Capture the cell that displays the provided text and extract its [x, y] central coordinate. 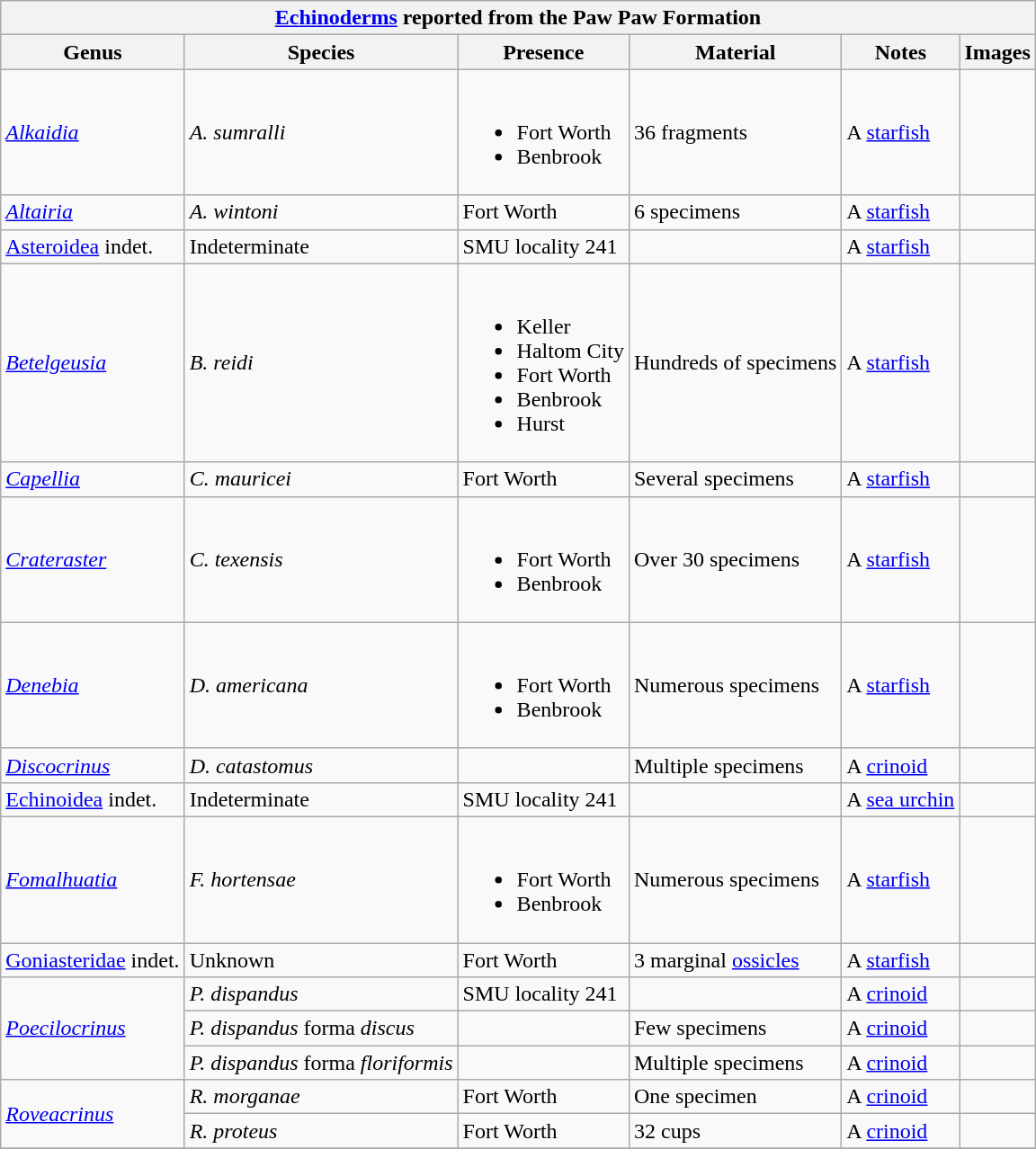
A. sumralli [321, 132]
Notes [901, 52]
One specimen [735, 1097]
Genus [93, 52]
R. morganae [321, 1097]
A. wintoni [321, 212]
Fomalhuatia [93, 879]
6 specimens [735, 212]
P. dispandus forma discus [321, 1029]
D. americana [321, 685]
32 cups [735, 1131]
C. texensis [321, 559]
Altairia [93, 212]
Material [735, 52]
Alkaidia [93, 132]
Over 30 specimens [735, 559]
Presence [543, 52]
Echinoidea indet. [93, 799]
Hundreds of specimens [735, 363]
Echinoderms reported from the Paw Paw Formation [518, 18]
Few specimens [735, 1029]
Several specimens [735, 479]
KellerHaltom CityFort WorthBenbrookHurst [543, 363]
C. mauricei [321, 479]
Denebia [93, 685]
Poecilocrinus [93, 1029]
Roveacrinus [93, 1114]
A sea urchin [901, 799]
Asteroidea indet. [93, 246]
Crateraster [93, 559]
Betelgeusia [93, 363]
P. dispandus forma floriformis [321, 1063]
Images [997, 52]
R. proteus [321, 1131]
3 marginal ossicles [735, 959]
Species [321, 52]
F. hortensae [321, 879]
Discocrinus [93, 765]
Goniasteridae indet. [93, 959]
Unknown [321, 959]
B. reidi [321, 363]
D. catastomus [321, 765]
P. dispandus [321, 994]
36 fragments [735, 132]
Capellia [93, 479]
